Search for the cell housing the specified text and yield its [x, y] center coordinate. 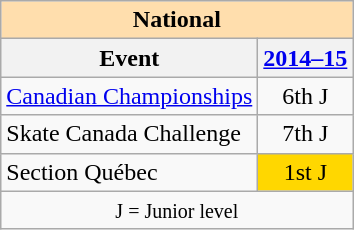
1st J [306, 172]
2014–15 [306, 58]
Skate Canada Challenge [130, 134]
6th J [306, 96]
Canadian Championships [130, 96]
7th J [306, 134]
J = Junior level [177, 210]
National [177, 20]
Event [130, 58]
Section Québec [130, 172]
